From the cell containing the given text, extract its center point as (X, Y) coordinate. 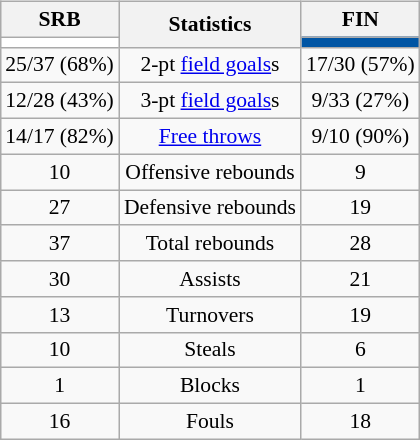
2-pt field goalss (210, 65)
FIN (360, 19)
Turnovers (210, 314)
14/17 (82%) (60, 136)
9/10 (90%) (360, 136)
Free throws (210, 136)
Blocks (210, 386)
21 (360, 279)
16 (60, 421)
37 (60, 243)
25/37 (68%) (60, 65)
Total rebounds (210, 243)
3-pt field goalss (210, 101)
18 (360, 421)
SRB (60, 19)
12/28 (43%) (60, 101)
27 (60, 208)
Fouls (210, 421)
30 (60, 279)
9/33 (27%) (360, 101)
17/30 (57%) (360, 65)
Offensive rebounds (210, 172)
Assists (210, 279)
Defensive rebounds (210, 208)
Statistics (210, 24)
9 (360, 172)
6 (360, 350)
28 (360, 243)
Steals (210, 350)
13 (60, 314)
